Return [x, y] of the center of cell containing provided text 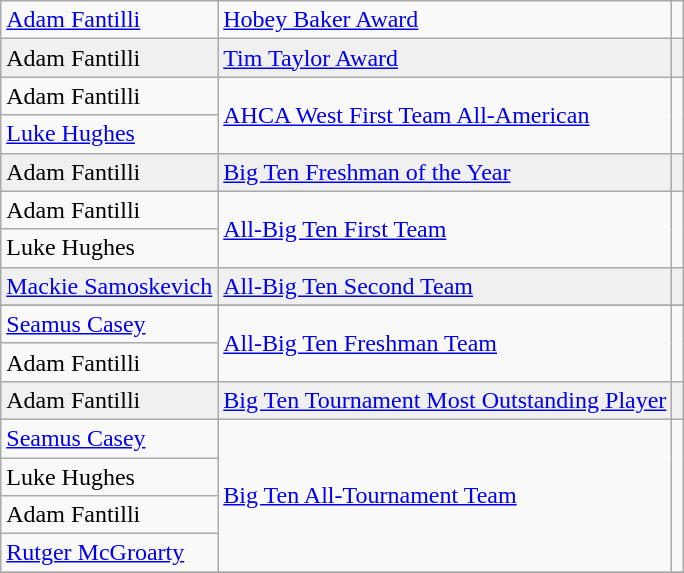
Mackie Samoskevich [110, 286]
Rutger McGroarty [110, 553]
Big Ten Tournament Most Outstanding Player [445, 400]
All-Big Ten Freshman Team [445, 343]
Big Ten All-Tournament Team [445, 495]
All-Big Ten First Team [445, 229]
All-Big Ten Second Team [445, 286]
Hobey Baker Award [445, 20]
Big Ten Freshman of the Year [445, 172]
Tim Taylor Award [445, 58]
AHCA West First Team All-American [445, 115]
